Find where the given text appears and provide that cell's center as (X, Y) coordinate. 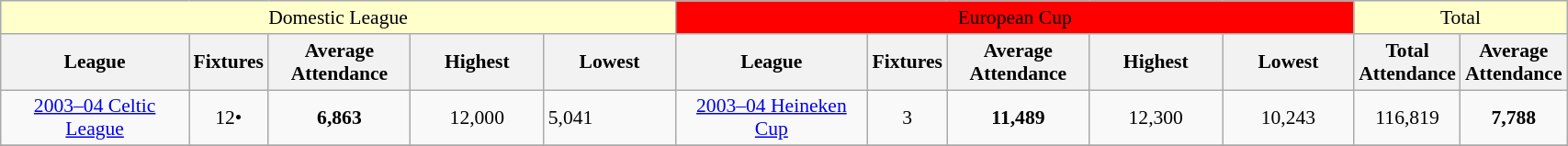
116,819 (1407, 118)
Domestic League (338, 17)
12• (229, 118)
Total (1461, 17)
11,489 (1018, 118)
Total Attendance (1407, 62)
12,300 (1156, 118)
5,041 (610, 118)
12,000 (478, 118)
3 (907, 118)
European Cup (1014, 17)
6,863 (340, 118)
10,243 (1289, 118)
2003–04 Heineken Cup (772, 118)
7,788 (1514, 118)
2003–04 Celtic League (96, 118)
